Detect which cell encompasses the target text, then output its [X, Y] center coordinate. 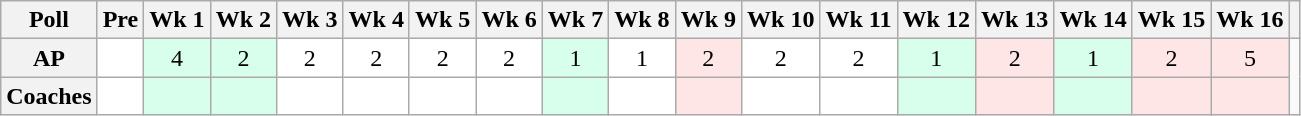
AP [49, 58]
Wk 5 [442, 20]
Wk 16 [1250, 20]
Wk 15 [1171, 20]
Pre [120, 20]
Wk 11 [858, 20]
Wk 14 [1093, 20]
Coaches [49, 96]
Wk 4 [376, 20]
Wk 1 [177, 20]
Wk 9 [708, 20]
Wk 10 [781, 20]
Wk 7 [575, 20]
Wk 6 [509, 20]
Wk 3 [310, 20]
Wk 13 [1014, 20]
Wk 2 [243, 20]
Poll [49, 20]
4 [177, 58]
Wk 12 [936, 20]
5 [1250, 58]
Wk 8 [642, 20]
